Extract the [X, Y] coordinate from the center of the cell holding the provided text.  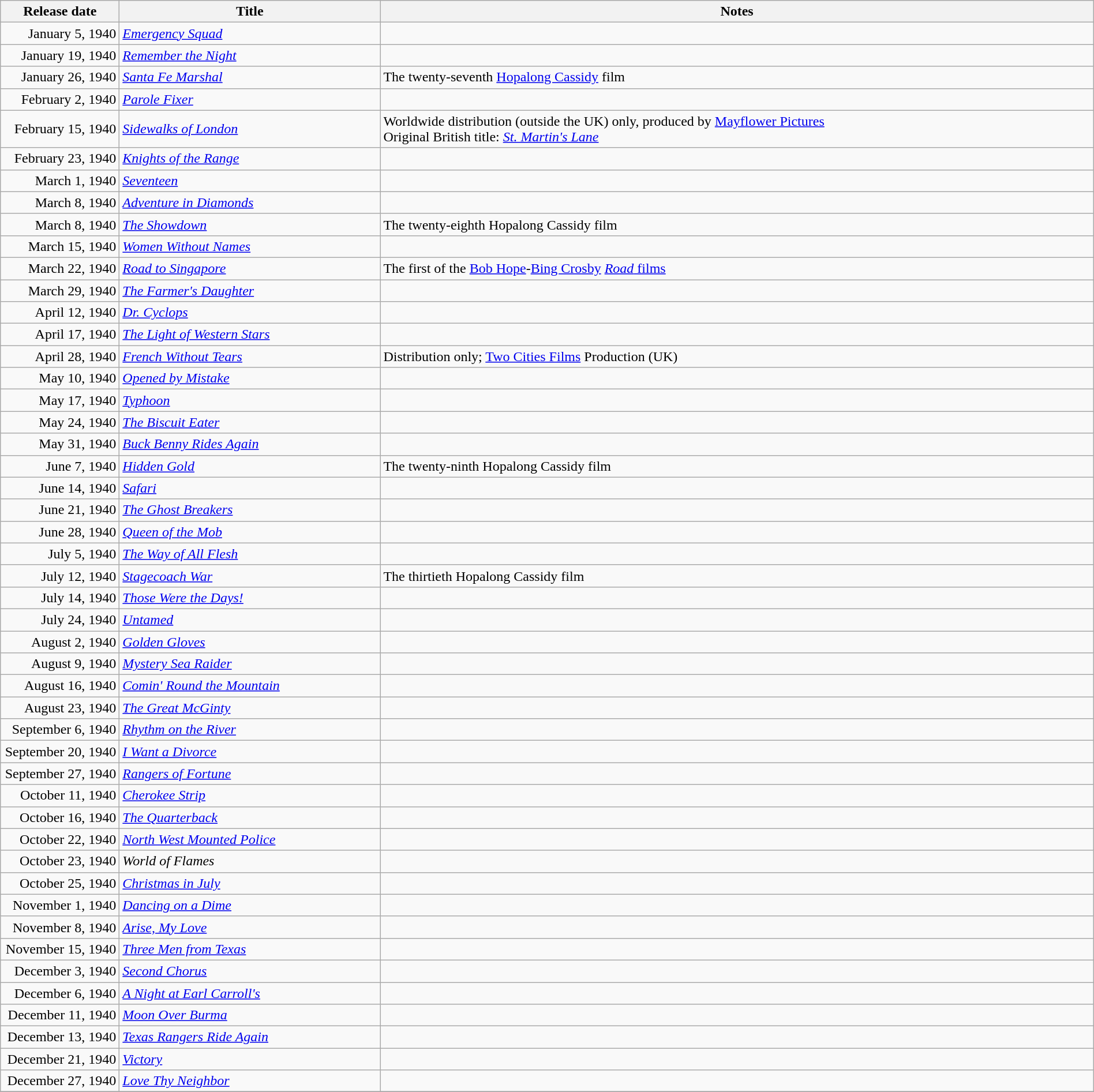
Worldwide distribution (outside the UK) only, produced by Mayflower PicturesOriginal British title: St. Martin's Lane [737, 129]
October 23, 1940 [60, 861]
A Night at Earl Carroll's [250, 993]
The Light of Western Stars [250, 335]
October 25, 1940 [60, 883]
December 13, 1940 [60, 1037]
World of Flames [250, 861]
September 20, 1940 [60, 752]
Women Without Names [250, 246]
Arise, My Love [250, 927]
Santa Fe Marshal [250, 77]
Dr. Cyclops [250, 313]
March 22, 1940 [60, 268]
Distribution only; Two Cities Films Production (UK) [737, 357]
November 15, 1940 [60, 949]
Comin' Round the Mountain [250, 686]
Cherokee Strip [250, 795]
Safari [250, 488]
Title [250, 12]
Rangers of Fortune [250, 774]
The Showdown [250, 224]
December 27, 1940 [60, 1081]
August 9, 1940 [60, 664]
January 26, 1940 [60, 77]
January 5, 1940 [60, 33]
Remember the Night [250, 55]
June 14, 1940 [60, 488]
June 7, 1940 [60, 466]
Release date [60, 12]
November 8, 1940 [60, 927]
Buck Benny Rides Again [250, 444]
Emergency Squad [250, 33]
October 11, 1940 [60, 795]
June 28, 1940 [60, 532]
December 6, 1940 [60, 993]
Texas Rangers Ride Again [250, 1037]
North West Mounted Police [250, 839]
The twenty-ninth Hopalong Cassidy film [737, 466]
April 28, 1940 [60, 357]
February 15, 1940 [60, 129]
December 21, 1940 [60, 1059]
September 6, 1940 [60, 730]
Typhoon [250, 400]
August 2, 1940 [60, 642]
June 21, 1940 [60, 510]
July 5, 1940 [60, 554]
February 23, 1940 [60, 159]
May 17, 1940 [60, 400]
The first of the Bob Hope-Bing Crosby Road films [737, 268]
The twenty-eighth Hopalong Cassidy film [737, 224]
The Ghost Breakers [250, 510]
Stagecoach War [250, 576]
July 24, 1940 [60, 620]
Sidewalks of London [250, 129]
July 12, 1940 [60, 576]
Parole Fixer [250, 99]
Love Thy Neighbor [250, 1081]
July 14, 1940 [60, 598]
Hidden Gold [250, 466]
October 16, 1940 [60, 817]
Victory [250, 1059]
August 16, 1940 [60, 686]
Dancing on a Dime [250, 905]
March 15, 1940 [60, 246]
December 3, 1940 [60, 971]
Adventure in Diamonds [250, 202]
French Without Tears [250, 357]
The twenty-seventh Hopalong Cassidy film [737, 77]
The Way of All Flesh [250, 554]
The Quarterback [250, 817]
Road to Singapore [250, 268]
December 11, 1940 [60, 1015]
November 1, 1940 [60, 905]
September 27, 1940 [60, 774]
Seventeen [250, 181]
Mystery Sea Raider [250, 664]
Untamed [250, 620]
Notes [737, 12]
Christmas in July [250, 883]
February 2, 1940 [60, 99]
The thirtieth Hopalong Cassidy film [737, 576]
October 22, 1940 [60, 839]
Moon Over Burma [250, 1015]
May 10, 1940 [60, 378]
Golden Gloves [250, 642]
May 24, 1940 [60, 422]
Second Chorus [250, 971]
January 19, 1940 [60, 55]
April 12, 1940 [60, 313]
April 17, 1940 [60, 335]
Three Men from Texas [250, 949]
Queen of the Mob [250, 532]
Opened by Mistake [250, 378]
The Farmer's Daughter [250, 290]
August 23, 1940 [60, 708]
I Want a Divorce [250, 752]
The Biscuit Eater [250, 422]
Those Were the Days! [250, 598]
May 31, 1940 [60, 444]
March 29, 1940 [60, 290]
March 1, 1940 [60, 181]
The Great McGinty [250, 708]
Knights of the Range [250, 159]
Rhythm on the River [250, 730]
